Determine the (X, Y) coordinate at the center of the cell enclosing the given text.  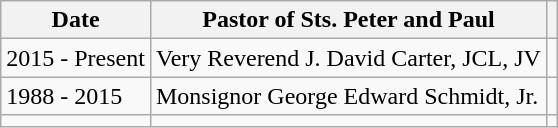
Date (76, 20)
Pastor of Sts. Peter and Paul (348, 20)
Very Reverend J. David Carter, JCL, JV (348, 58)
2015 - Present (76, 58)
1988 - 2015 (76, 96)
Monsignor George Edward Schmidt, Jr. (348, 96)
